Detect which cell encompasses the target text, then output its (X, Y) center coordinate. 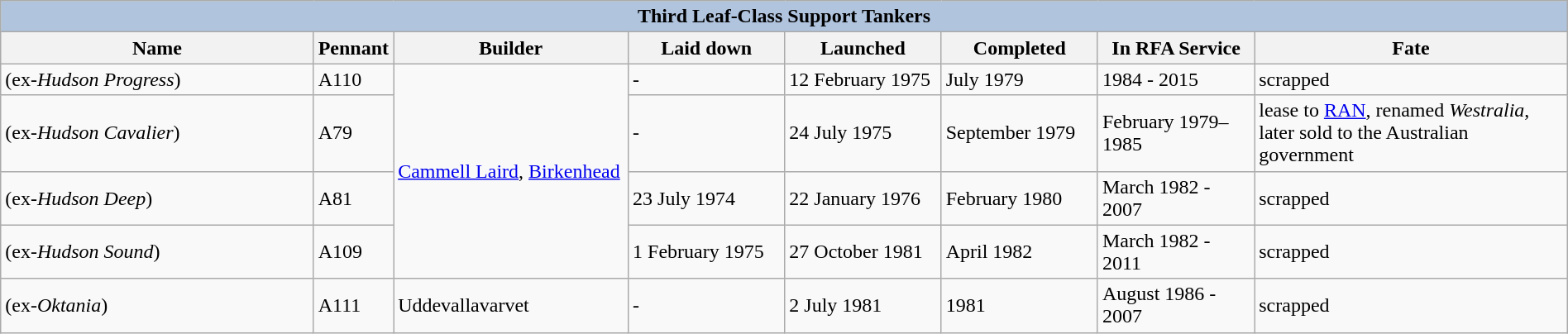
Launched (863, 48)
Builder (511, 48)
23 July 1974 (706, 198)
A109 (353, 251)
Name (157, 48)
Pennant (353, 48)
August 1986 - 2007 (1176, 306)
February 1980 (1019, 198)
27 October 1981 (863, 251)
(ex-Oktania) (157, 306)
Completed (1019, 48)
February 1979–1985 (1176, 133)
24 July 1975 (863, 133)
22 January 1976 (863, 198)
July 1979 (1019, 79)
Third Leaf-Class Support Tankers (784, 17)
(ex-Hudson Deep) (157, 198)
lease to RAN, renamed Westralia, later sold to the Australian government (1411, 133)
1984 - 2015 (1176, 79)
A79 (353, 133)
1981 (1019, 306)
Fate (1411, 48)
Uddevallavarvet (511, 306)
2 July 1981 (863, 306)
Laid down (706, 48)
1 February 1975 (706, 251)
(ex-Hudson Cavalier) (157, 133)
In RFA Service (1176, 48)
A111 (353, 306)
September 1979 (1019, 133)
A110 (353, 79)
(ex-Hudson Sound) (157, 251)
April 1982 (1019, 251)
March 1982 - 2011 (1176, 251)
(ex-Hudson Progress) (157, 79)
12 February 1975 (863, 79)
A81 (353, 198)
March 1982 - 2007 (1176, 198)
Cammell Laird, Birkenhead (511, 171)
